Output the [X, Y] coordinate of the center of the cell containing the given text.  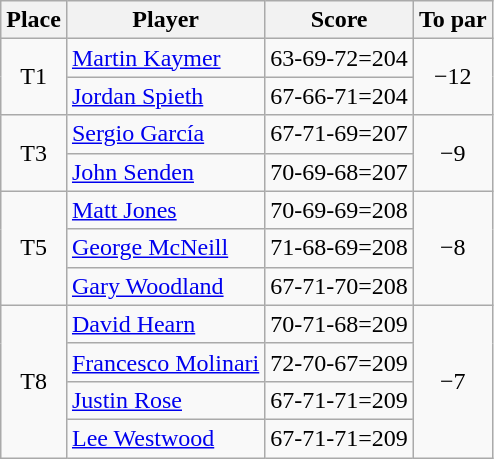
70-69-69=208 [340, 210]
67-71-69=207 [340, 134]
67-66-71=204 [340, 96]
To par [452, 20]
Francesco Molinari [165, 362]
T5 [34, 248]
−9 [452, 153]
T3 [34, 153]
Gary Woodland [165, 286]
Matt Jones [165, 210]
Lee Westwood [165, 438]
72-70-67=209 [340, 362]
70-69-68=207 [340, 172]
71-68-69=208 [340, 248]
Jordan Spieth [165, 96]
Player [165, 20]
−7 [452, 381]
−12 [452, 77]
T8 [34, 381]
George McNeill [165, 248]
Martin Kaymer [165, 58]
Place [34, 20]
Justin Rose [165, 400]
T1 [34, 77]
John Senden [165, 172]
David Hearn [165, 324]
63-69-72=204 [340, 58]
−8 [452, 248]
70-71-68=209 [340, 324]
Score [340, 20]
Sergio García [165, 134]
67-71-70=208 [340, 286]
